Output the [x, y] coordinate of the center of the cell containing the given text.  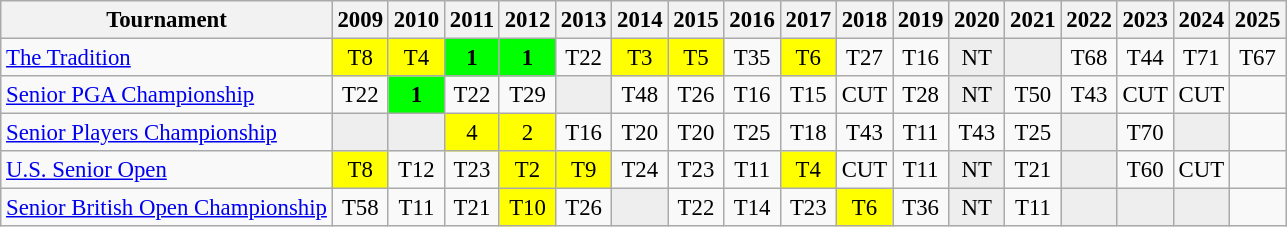
T15 [808, 95]
T28 [920, 95]
2014 [640, 20]
T29 [527, 95]
T50 [1033, 95]
2011 [472, 20]
T44 [1145, 58]
T70 [1145, 133]
T12 [416, 170]
2009 [360, 20]
T2 [527, 170]
T5 [696, 58]
2025 [1257, 20]
2013 [584, 20]
T14 [752, 208]
T18 [808, 133]
2017 [808, 20]
T60 [1145, 170]
The Tradition [166, 58]
T10 [527, 208]
2023 [1145, 20]
2015 [696, 20]
T35 [752, 58]
T24 [640, 170]
Senior British Open Championship [166, 208]
2020 [977, 20]
T68 [1089, 58]
2018 [864, 20]
T3 [640, 58]
2 [527, 133]
T36 [920, 208]
Senior PGA Championship [166, 95]
2016 [752, 20]
T48 [640, 95]
Tournament [166, 20]
T9 [584, 170]
T71 [1201, 58]
2010 [416, 20]
2019 [920, 20]
4 [472, 133]
2012 [527, 20]
T27 [864, 58]
Senior Players Championship [166, 133]
U.S. Senior Open [166, 170]
2024 [1201, 20]
T67 [1257, 58]
2022 [1089, 20]
2021 [1033, 20]
T58 [360, 208]
